Return (X, Y) of the center of cell containing provided text 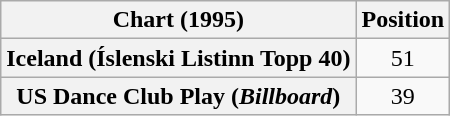
Iceland (Íslenski Listinn Topp 40) (178, 58)
US Dance Club Play (Billboard) (178, 96)
Chart (1995) (178, 20)
39 (403, 96)
Position (403, 20)
51 (403, 58)
